Scan for the cell matching the given text and deliver its (x, y) coordinate at center. 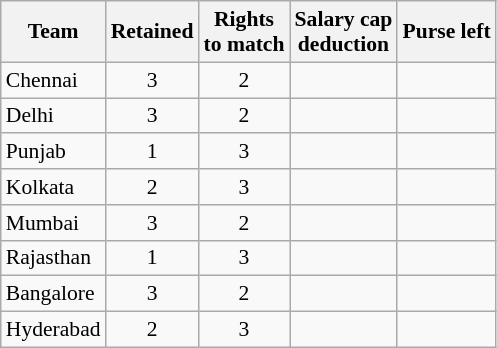
Kolkata (54, 187)
Bangalore (54, 294)
Mumbai (54, 222)
Hyderabad (54, 329)
Rightsto match (244, 32)
Punjab (54, 151)
Team (54, 32)
Rajasthan (54, 258)
Salary capdeduction (344, 32)
Purse left (446, 32)
Retained (152, 32)
Chennai (54, 80)
Delhi (54, 116)
